Find where the given text appears and provide that cell's center as (x, y) coordinate. 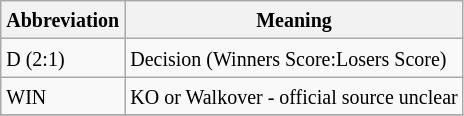
Abbreviation (63, 20)
WIN (63, 96)
Decision (Winners Score:Losers Score) (294, 58)
Meaning (294, 20)
D (2:1) (63, 58)
KO or Walkover - official source unclear (294, 96)
